Output the [x, y] coordinate of the center of the cell containing the given text.  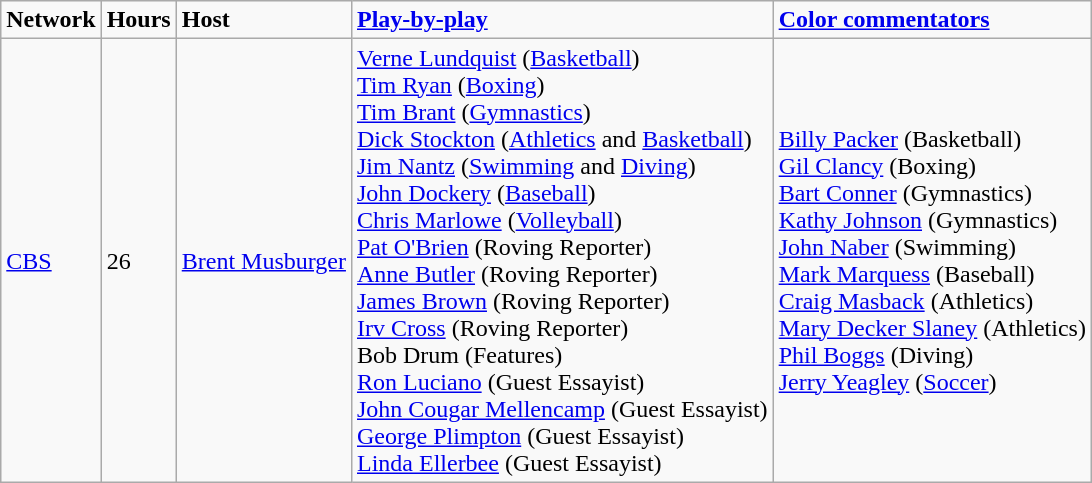
Brent Musburger [264, 260]
Host [264, 20]
Play-by-play [562, 20]
Network [51, 20]
Color commentators [932, 20]
Hours [138, 20]
CBS [51, 260]
26 [138, 260]
